From the cell containing the given text, extract its center point as [X, Y] coordinate. 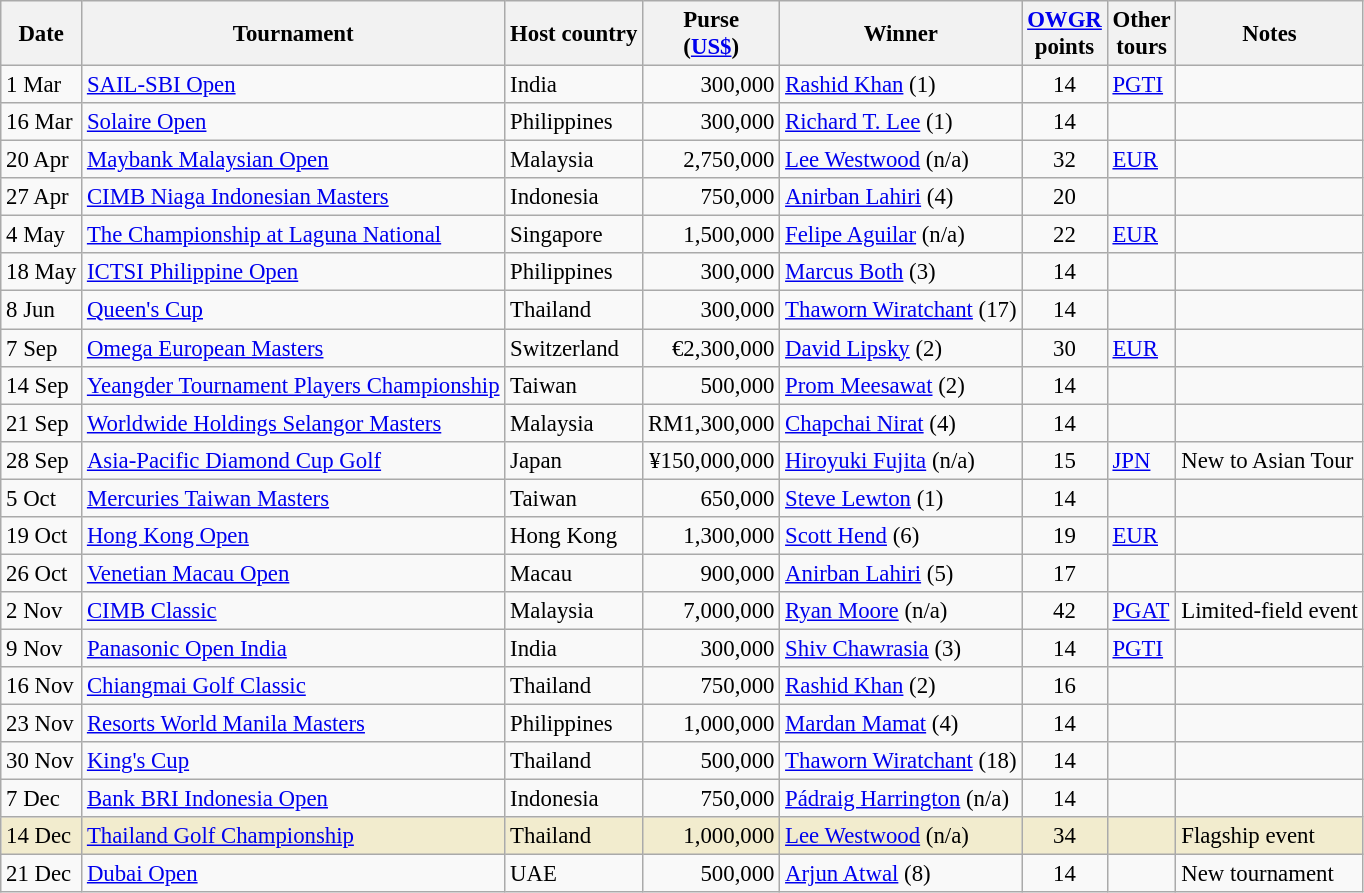
7 Dec [42, 799]
Scott Hend (6) [901, 536]
CIMB Classic [294, 611]
New tournament [1270, 874]
¥150,000,000 [712, 460]
Dubai Open [294, 874]
30 [1064, 348]
7 Sep [42, 348]
Solaire Open [294, 122]
28 Sep [42, 460]
UAE [574, 874]
14 Dec [42, 836]
16 [1064, 686]
1,500,000 [712, 235]
Shiv Chawrasia (3) [901, 648]
Richard T. Lee (1) [901, 122]
JPN [1142, 460]
Thaworn Wiratchant (18) [901, 761]
OWGRpoints [1064, 34]
900,000 [712, 573]
PGAT [1142, 611]
Thaworn Wiratchant (17) [901, 310]
4 May [42, 235]
19 [1064, 536]
Queen's Cup [294, 310]
32 [1064, 160]
21 Dec [42, 874]
8 Jun [42, 310]
Purse(US$) [712, 34]
Anirban Lahiri (4) [901, 197]
Macau [574, 573]
Rashid Khan (1) [901, 85]
23 Nov [42, 724]
2,750,000 [712, 160]
17 [1064, 573]
Hiroyuki Fujita (n/a) [901, 460]
Pádraig Harrington (n/a) [901, 799]
Mercuries Taiwan Masters [294, 498]
Marcus Both (3) [901, 273]
18 May [42, 273]
CIMB Niaga Indonesian Masters [294, 197]
RM1,300,000 [712, 423]
Limited-field event [1270, 611]
Singapore [574, 235]
Winner [901, 34]
Chapchai Nirat (4) [901, 423]
22 [1064, 235]
New to Asian Tour [1270, 460]
Bank BRI Indonesia Open [294, 799]
21 Sep [42, 423]
Thailand Golf Championship [294, 836]
9 Nov [42, 648]
Rashid Khan (2) [901, 686]
34 [1064, 836]
Worldwide Holdings Selangor Masters [294, 423]
16 Nov [42, 686]
ICTSI Philippine Open [294, 273]
1 Mar [42, 85]
SAIL-SBI Open [294, 85]
27 Apr [42, 197]
Venetian Macau Open [294, 573]
Prom Meesawat (2) [901, 385]
Resorts World Manila Masters [294, 724]
Chiangmai Golf Classic [294, 686]
14 Sep [42, 385]
30 Nov [42, 761]
650,000 [712, 498]
20 [1064, 197]
€2,300,000 [712, 348]
Mardan Mamat (4) [901, 724]
Switzerland [574, 348]
Ryan Moore (n/a) [901, 611]
19 Oct [42, 536]
Japan [574, 460]
20 Apr [42, 160]
42 [1064, 611]
Panasonic Open India [294, 648]
Maybank Malaysian Open [294, 160]
Hong Kong Open [294, 536]
David Lipsky (2) [901, 348]
Anirban Lahiri (5) [901, 573]
Date [42, 34]
Asia-Pacific Diamond Cup Golf [294, 460]
7,000,000 [712, 611]
Omega European Masters [294, 348]
Arjun Atwal (8) [901, 874]
Notes [1270, 34]
Tournament [294, 34]
Flagship event [1270, 836]
Othertours [1142, 34]
Steve Lewton (1) [901, 498]
Yeangder Tournament Players Championship [294, 385]
26 Oct [42, 573]
Felipe Aguilar (n/a) [901, 235]
Host country [574, 34]
5 Oct [42, 498]
Hong Kong [574, 536]
15 [1064, 460]
16 Mar [42, 122]
1,300,000 [712, 536]
King's Cup [294, 761]
The Championship at Laguna National [294, 235]
2 Nov [42, 611]
